Identify which cell holds the provided text, then report its [x, y] central coordinate. 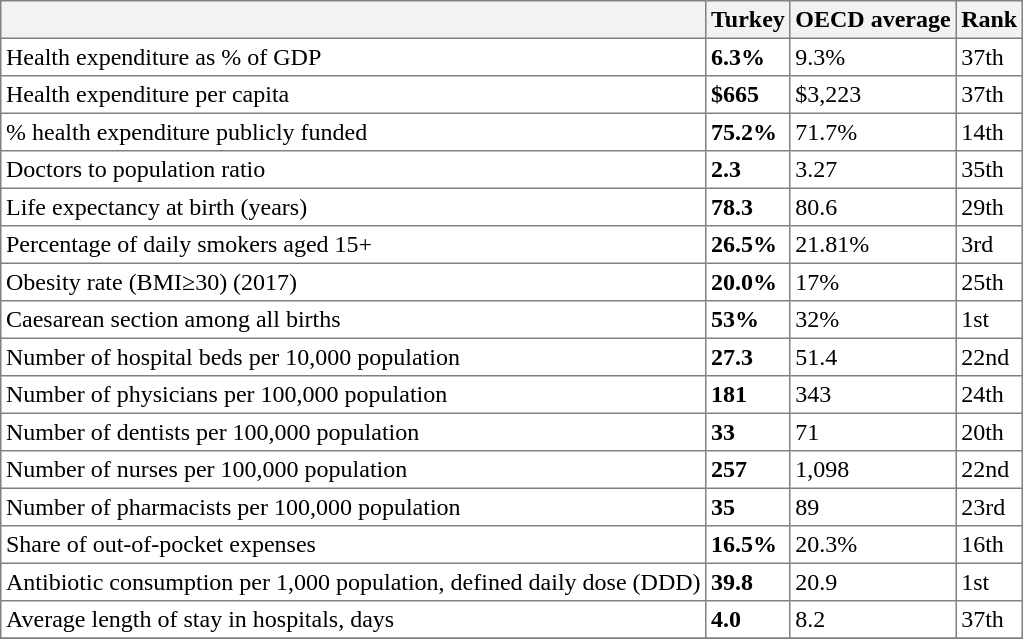
Number of dentists per 100,000 population [354, 432]
% health expenditure publicly funded [354, 132]
33 [748, 432]
2.3 [748, 170]
20.9 [873, 582]
51.4 [873, 357]
343 [873, 395]
8.2 [873, 620]
181 [748, 395]
29th [990, 207]
53% [748, 320]
16th [990, 545]
6.3% [748, 57]
21.81% [873, 245]
Rank [990, 20]
17% [873, 282]
23rd [990, 507]
Average length of stay in hospitals, days [354, 620]
20.0% [748, 282]
89 [873, 507]
Share of out-of-pocket expenses [354, 545]
Turkey [748, 20]
71.7% [873, 132]
$665 [748, 95]
20th [990, 432]
9.3% [873, 57]
4.0 [748, 620]
35th [990, 170]
3.27 [873, 170]
26.5% [748, 245]
Life expectancy at birth (years) [354, 207]
27.3 [748, 357]
OECD average [873, 20]
80.6 [873, 207]
Health expenditure per capita [354, 95]
71 [873, 432]
78.3 [748, 207]
35 [748, 507]
257 [748, 470]
Number of nurses per 100,000 population [354, 470]
24th [990, 395]
Caesarean section among all births [354, 320]
75.2% [748, 132]
Obesity rate (BMI≥30) (2017) [354, 282]
$3,223 [873, 95]
32% [873, 320]
20.3% [873, 545]
1,098 [873, 470]
25th [990, 282]
Number of physicians per 100,000 population [354, 395]
Percentage of daily smokers aged 15+ [354, 245]
Number of pharmacists per 100,000 population [354, 507]
16.5% [748, 545]
Number of hospital beds per 10,000 population [354, 357]
Doctors to population ratio [354, 170]
39.8 [748, 582]
Antibiotic consumption per 1,000 population, defined daily dose (DDD) [354, 582]
Health expenditure as % of GDP [354, 57]
14th [990, 132]
3rd [990, 245]
